Scan for the cell matching the given text and deliver its [X, Y] coordinate at center. 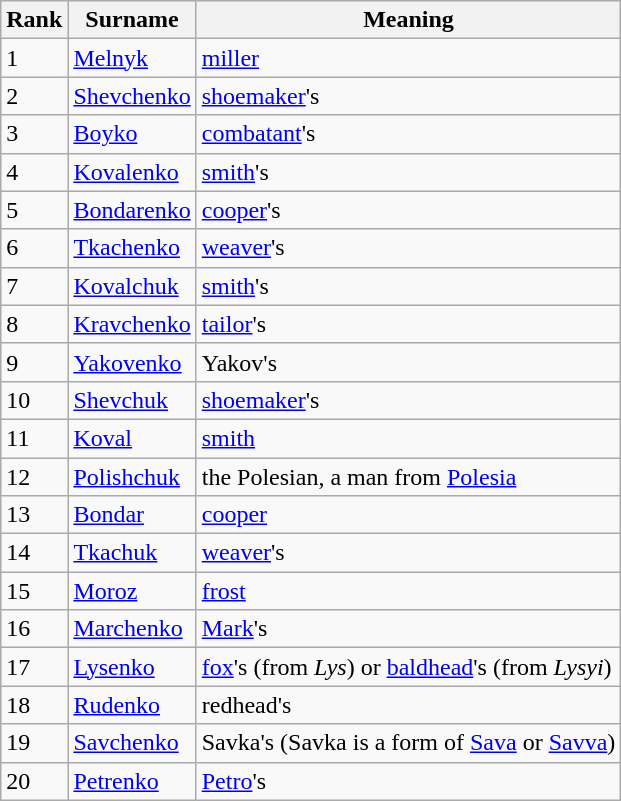
19 [34, 743]
Mark's [408, 629]
2 [34, 96]
Polishchuk [132, 477]
cooper [408, 515]
12 [34, 477]
13 [34, 515]
Kovalchuk [132, 286]
Moroz [132, 591]
Meaning [408, 20]
Melnyk [132, 58]
Savka's (Savka is a form of Sava or Savva) [408, 743]
combatant's [408, 134]
4 [34, 172]
Petrenko [132, 781]
5 [34, 210]
Surname [132, 20]
Bondar [132, 515]
Yakovenko [132, 362]
cooper's [408, 210]
15 [34, 591]
Tkachuk [132, 553]
smith [408, 438]
Rudenko [132, 705]
9 [34, 362]
3 [34, 134]
Kravchenko [132, 324]
10 [34, 400]
Bondarenko [132, 210]
Rank [34, 20]
miller [408, 58]
the Polesian, a man from Polesia [408, 477]
18 [34, 705]
Boyko [132, 134]
17 [34, 667]
Yakov's [408, 362]
6 [34, 248]
Petro's [408, 781]
20 [34, 781]
16 [34, 629]
redhead's [408, 705]
Kovalenko [132, 172]
tailor's [408, 324]
Shevchenko [132, 96]
Koval [132, 438]
14 [34, 553]
1 [34, 58]
7 [34, 286]
8 [34, 324]
Savchenko [132, 743]
Tkachenko [132, 248]
11 [34, 438]
Lysenko [132, 667]
frost [408, 591]
fox's (from Lys) or baldhead's (from Lysyi) [408, 667]
Marchenko [132, 629]
Shevchuk [132, 400]
